Pinpoint the cell where the given text exists, returning its [x, y] midpoint coordinate. 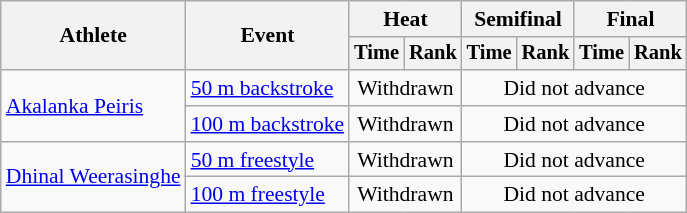
100 m backstroke [268, 124]
Final [630, 19]
Heat [405, 19]
Semifinal [518, 19]
100 m freestyle [268, 195]
Akalanka Peiris [94, 106]
Athlete [94, 36]
50 m backstroke [268, 88]
50 m freestyle [268, 160]
Dhinal Weerasinghe [94, 178]
Event [268, 36]
